Determine the (x, y) coordinate at the center of the cell enclosing the given text.  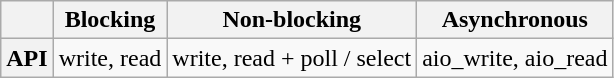
write, read (110, 58)
aio_write, aio_read (515, 58)
Blocking (110, 20)
Asynchronous (515, 20)
API (27, 58)
write, read + poll / select (292, 58)
Non-blocking (292, 20)
